Pinpoint the cell where the given text exists, returning its [X, Y] midpoint coordinate. 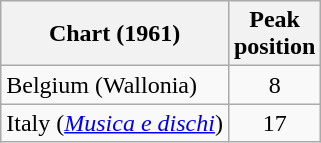
Peakposition [274, 34]
Belgium (Wallonia) [115, 85]
Italy (Musica e dischi) [115, 123]
Chart (1961) [115, 34]
17 [274, 123]
8 [274, 85]
